Determine the [X, Y] coordinate at the center of the cell enclosing the given text.  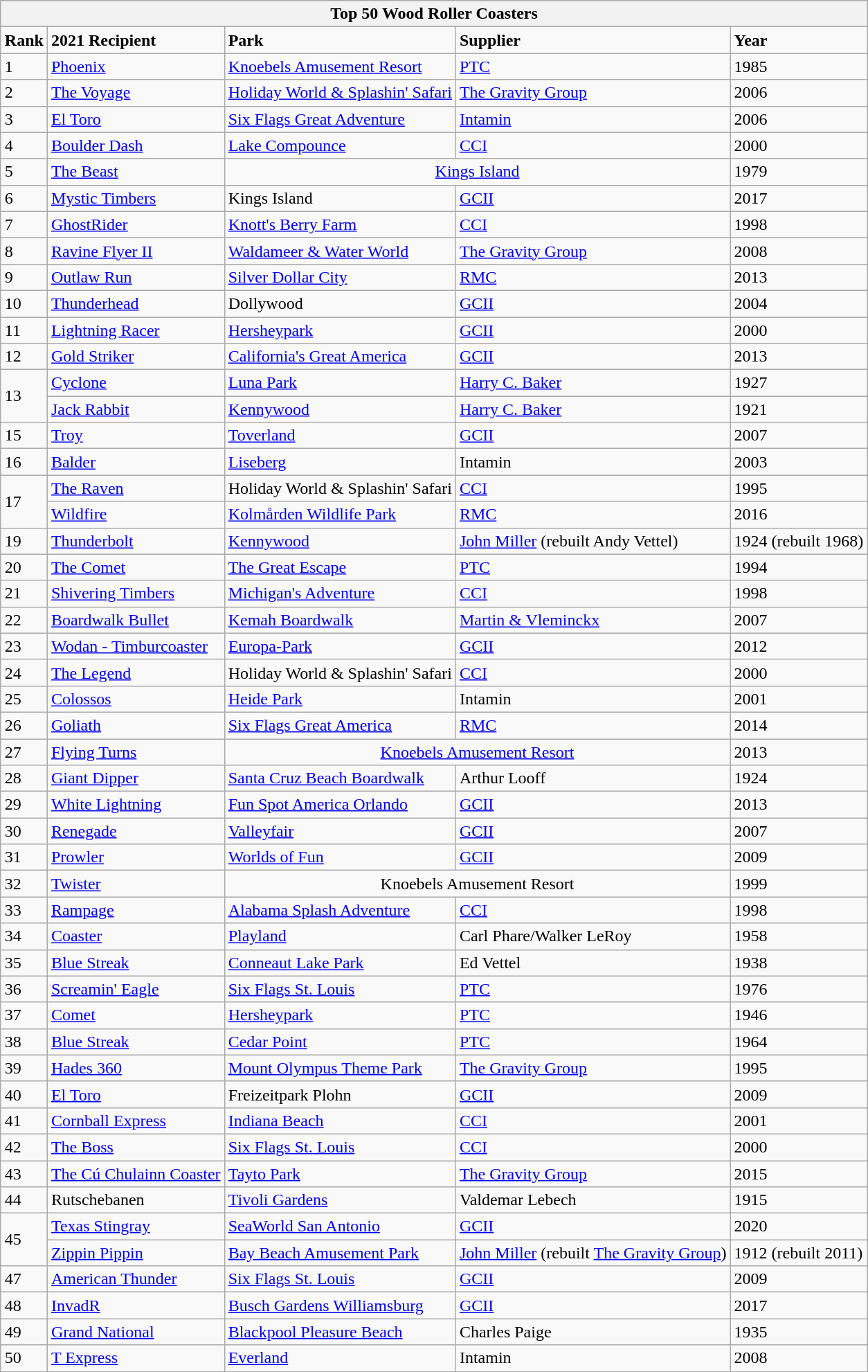
Rank [24, 40]
The Beast [136, 172]
2016 [799, 515]
1935 [799, 1332]
Thunderhead [136, 303]
The Cú Chulainn Coaster [136, 1174]
19 [24, 541]
6 [24, 198]
Giant Dipper [136, 778]
31 [24, 857]
42 [24, 1147]
25 [24, 699]
49 [24, 1332]
1999 [799, 884]
7 [24, 224]
2012 [799, 646]
1964 [799, 1042]
Worlds of Fun [340, 857]
2003 [799, 462]
1915 [799, 1200]
Knott's Berry Farm [340, 224]
California's Great America [340, 357]
2 [24, 93]
Lake Compounce [340, 145]
Wodan - Timburcoaster [136, 646]
Boulder Dash [136, 145]
Rutschebanen [136, 1200]
Renegade [136, 831]
21 [24, 594]
5 [24, 172]
The Legend [136, 672]
36 [24, 989]
32 [24, 884]
22 [24, 620]
Hades 360 [136, 1068]
16 [24, 462]
11 [24, 330]
The Boss [136, 1147]
The Raven [136, 488]
Screamin' Eagle [136, 989]
Indiana Beach [340, 1121]
Rampage [136, 910]
Cornball Express [136, 1121]
40 [24, 1094]
Shivering Timbers [136, 594]
27 [24, 751]
1912 (rebuilt 2011) [799, 1253]
23 [24, 646]
Six Flags Great America [340, 725]
Gold Striker [136, 357]
44 [24, 1200]
1976 [799, 989]
2014 [799, 725]
Charles Paige [593, 1332]
2015 [799, 1174]
13 [24, 396]
43 [24, 1174]
Bay Beach Amusement Park [340, 1253]
White Lightning [136, 805]
Twister [136, 884]
1924 (rebuilt 1968) [799, 541]
Zippin Pippin [136, 1253]
30 [24, 831]
Jack Rabbit [136, 409]
InvadR [136, 1306]
39 [24, 1068]
2020 [799, 1227]
Troy [136, 436]
37 [24, 1015]
4 [24, 145]
3 [24, 119]
2004 [799, 303]
34 [24, 936]
Lightning Racer [136, 330]
26 [24, 725]
Prowler [136, 857]
Top 50 Wood Roller Coasters [433, 14]
Ed Vettel [593, 963]
38 [24, 1042]
Heide Park [340, 699]
Dollywood [340, 303]
Playland [340, 936]
9 [24, 277]
Conneaut Lake Park [340, 963]
29 [24, 805]
Silver Dollar City [340, 277]
Six Flags Great Adventure [340, 119]
Cyclone [136, 383]
20 [24, 567]
Grand National [136, 1332]
1921 [799, 409]
1927 [799, 383]
1994 [799, 567]
1 [24, 66]
1985 [799, 66]
Michigan's Adventure [340, 594]
Flying Turns [136, 751]
Blackpool Pleasure Beach [340, 1332]
Phoenix [136, 66]
Waldameer & Water World [340, 251]
Arthur Looff [593, 778]
28 [24, 778]
12 [24, 357]
Comet [136, 1015]
Cedar Point [340, 1042]
8 [24, 251]
Liseberg [340, 462]
50 [24, 1358]
Luna Park [340, 383]
2021 Recipient [136, 40]
Valleyfair [340, 831]
Valdemar Lebech [593, 1200]
American Thunder [136, 1279]
45 [24, 1240]
41 [24, 1121]
24 [24, 672]
The Comet [136, 567]
1958 [799, 936]
The Voyage [136, 93]
Mystic Timbers [136, 198]
Outlaw Run [136, 277]
Texas Stingray [136, 1227]
Santa Cruz Beach Boardwalk [340, 778]
Year [799, 40]
Carl Phare/Walker LeRoy [593, 936]
Busch Gardens Williamsburg [340, 1306]
Freizeitpark Plohn [340, 1094]
Alabama Splash Adventure [340, 910]
Ravine Flyer II [136, 251]
10 [24, 303]
1924 [799, 778]
Toverland [340, 436]
Supplier [593, 40]
Balder [136, 462]
Everland [340, 1358]
The Great Escape [340, 567]
Tivoli Gardens [340, 1200]
17 [24, 501]
33 [24, 910]
1979 [799, 172]
Fun Spot America Orlando [340, 805]
Coaster [136, 936]
15 [24, 436]
Goliath [136, 725]
Park [340, 40]
Mount Olympus Theme Park [340, 1068]
John Miller (rebuilt Andy Vettel) [593, 541]
John Miller (rebuilt The Gravity Group) [593, 1253]
Kolmården Wildlife Park [340, 515]
Colossos [136, 699]
48 [24, 1306]
T Express [136, 1358]
Martin & Vleminckx [593, 620]
Thunderbolt [136, 541]
Kemah Boardwalk [340, 620]
1938 [799, 963]
47 [24, 1279]
GhostRider [136, 224]
Tayto Park [340, 1174]
1946 [799, 1015]
35 [24, 963]
Boardwalk Bullet [136, 620]
Europa-Park [340, 646]
Wildfire [136, 515]
SeaWorld San Antonio [340, 1227]
